Determine the [x, y] coordinate at the center of the cell enclosing the given text.  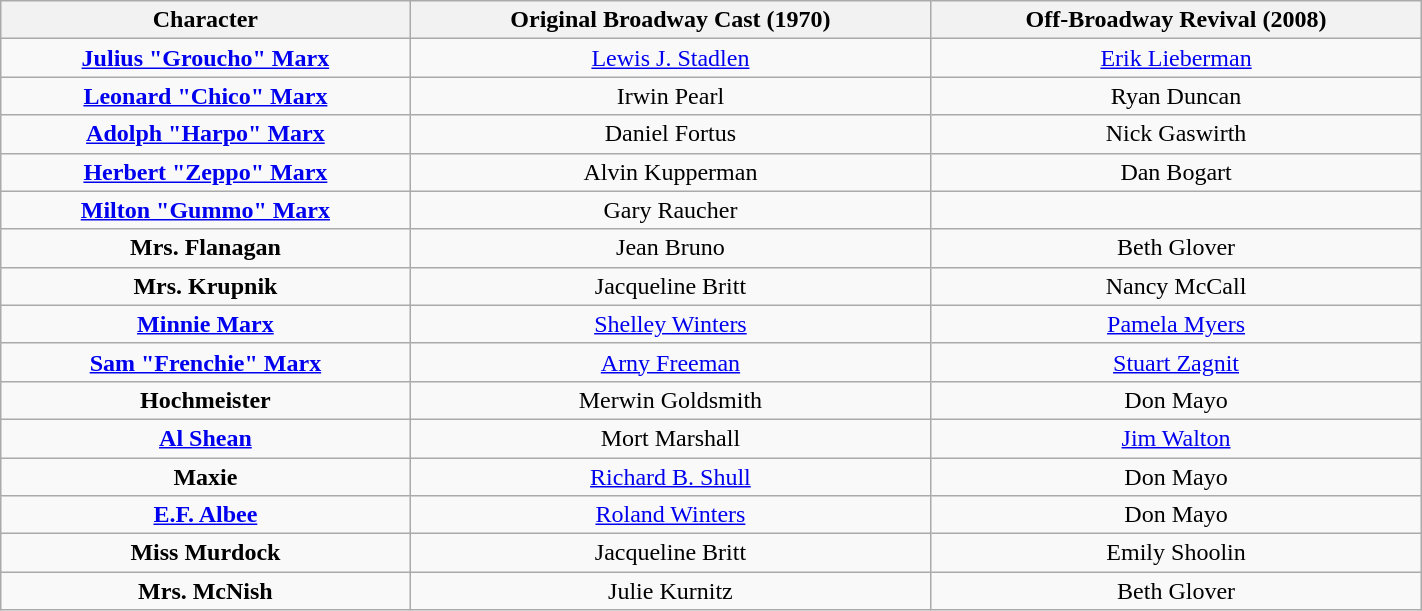
Pamela Myers [1176, 324]
Nancy McCall [1176, 286]
Daniel Fortus [670, 134]
Minnie Marx [206, 324]
Alvin Kupperman [670, 172]
Mrs. Flanagan [206, 248]
Arny Freeman [670, 362]
Hochmeister [206, 400]
Roland Winters [670, 515]
Nick Gaswirth [1176, 134]
Off-Broadway Revival (2008) [1176, 20]
Emily Shoolin [1176, 553]
Jean Bruno [670, 248]
E.F. Albee [206, 515]
Mrs. Krupnik [206, 286]
Maxie [206, 477]
Julie Kurnitz [670, 591]
Gary Raucher [670, 210]
Adolph "Harpo" Marx [206, 134]
Richard B. Shull [670, 477]
Ryan Duncan [1176, 96]
Merwin Goldsmith [670, 400]
Mrs. McNish [206, 591]
Sam "Frenchie" Marx [206, 362]
Character [206, 20]
Miss Murdock [206, 553]
Erik Lieberman [1176, 58]
Jim Walton [1176, 438]
Stuart Zagnit [1176, 362]
Al Shean [206, 438]
Dan Bogart [1176, 172]
Leonard "Chico" Marx [206, 96]
Original Broadway Cast (1970) [670, 20]
Julius "Groucho" Marx [206, 58]
Mort Marshall [670, 438]
Irwin Pearl [670, 96]
Shelley Winters [670, 324]
Lewis J. Stadlen [670, 58]
Herbert "Zeppo" Marx [206, 172]
Milton "Gummo" Marx [206, 210]
